Determine the [x, y] coordinate at the center of the cell enclosing the given text.  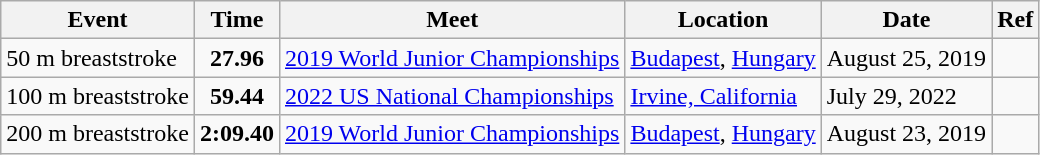
August 23, 2019 [906, 134]
Meet [452, 20]
200 m breaststroke [98, 134]
Location [723, 20]
Date [906, 20]
Time [236, 20]
Ref [1016, 20]
Event [98, 20]
59.44 [236, 96]
27.96 [236, 58]
August 25, 2019 [906, 58]
100 m breaststroke [98, 96]
2022 US National Championships [452, 96]
2:09.40 [236, 134]
50 m breaststroke [98, 58]
Irvine, California [723, 96]
July 29, 2022 [906, 96]
